Return (X, Y) of the center of cell containing provided text 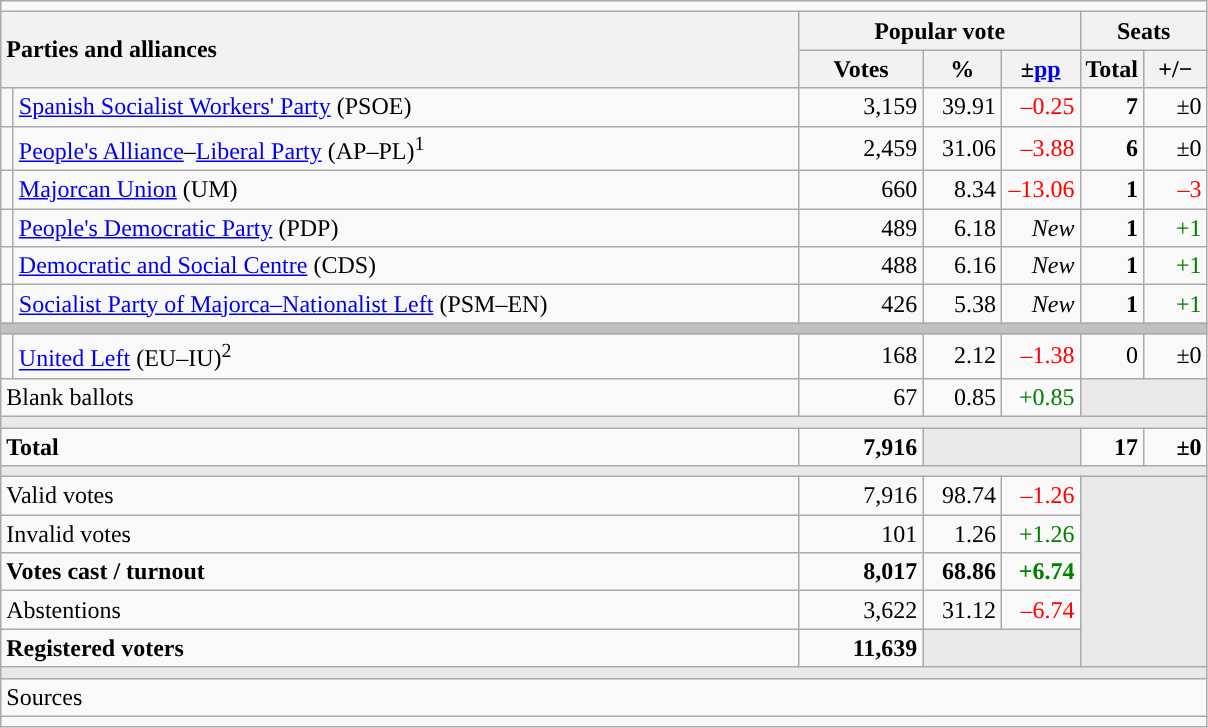
8,017 (861, 572)
7 (1112, 107)
Invalid votes (400, 534)
United Left (EU–IU)2 (406, 356)
–0.25 (1040, 107)
+/− (1176, 69)
Majorcan Union (UM) (406, 190)
Valid votes (400, 496)
+1.26 (1040, 534)
+6.74 (1040, 572)
Socialist Party of Majorca–Nationalist Left (PSM–EN) (406, 304)
8.34 (962, 190)
426 (861, 304)
–3.88 (1040, 148)
–6.74 (1040, 610)
Votes cast / turnout (400, 572)
2,459 (861, 148)
6.18 (962, 228)
Votes (861, 69)
Parties and alliances (400, 50)
5.38 (962, 304)
Abstentions (400, 610)
1.26 (962, 534)
17 (1112, 447)
–1.38 (1040, 356)
489 (861, 228)
Democratic and Social Centre (CDS) (406, 266)
11,639 (861, 648)
6 (1112, 148)
3,159 (861, 107)
2.12 (962, 356)
0.85 (962, 397)
±pp (1040, 69)
488 (861, 266)
168 (861, 356)
31.12 (962, 610)
Sources (604, 697)
6.16 (962, 266)
101 (861, 534)
31.06 (962, 148)
+0.85 (1040, 397)
98.74 (962, 496)
0 (1112, 356)
68.86 (962, 572)
–3 (1176, 190)
Spanish Socialist Workers' Party (PSOE) (406, 107)
Popular vote (940, 31)
67 (861, 397)
People's Alliance–Liberal Party (AP–PL)1 (406, 148)
660 (861, 190)
Blank ballots (400, 397)
39.91 (962, 107)
–1.26 (1040, 496)
Registered voters (400, 648)
% (962, 69)
People's Democratic Party (PDP) (406, 228)
–13.06 (1040, 190)
Seats (1144, 31)
3,622 (861, 610)
